Extract the [x, y] coordinate from the center of the cell holding the provided text.  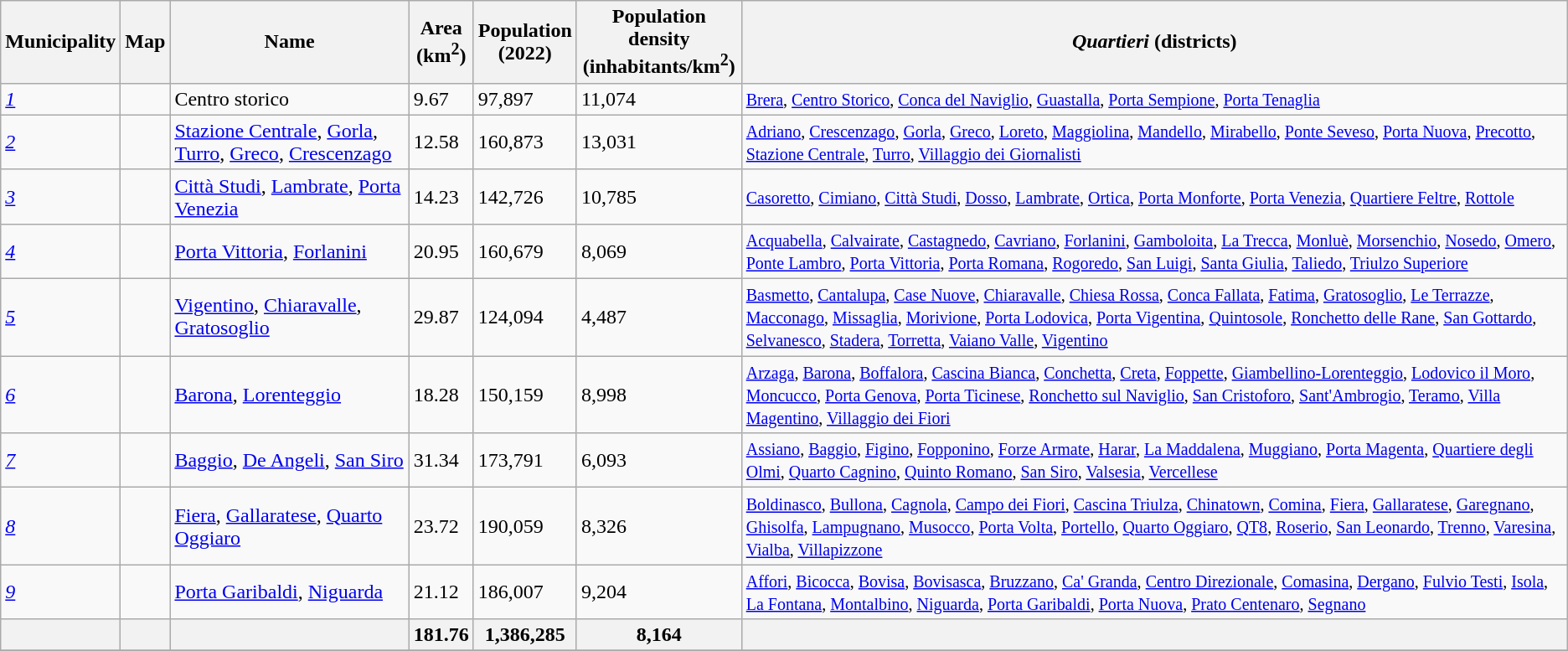
1,386,285 [524, 635]
160,873 [524, 142]
6,093 [658, 461]
29.87 [441, 318]
190,059 [524, 526]
13,031 [658, 142]
Barona, Lorenteggio [290, 395]
Casoretto, Cimiano, Città Studi, Dosso, Lambrate, Ortica, Porta Monforte, Porta Venezia, Quartiere Feltre, Rottole [1154, 196]
Baggio, De Angeli, San Siro [290, 461]
Centro storico [290, 99]
97,897 [524, 99]
1 [60, 99]
21.12 [441, 592]
Name [290, 42]
11,074 [658, 99]
18.28 [441, 395]
Area(km2) [441, 42]
Population density(inhabitants/km2) [658, 42]
8,326 [658, 526]
12.58 [441, 142]
5 [60, 318]
20.95 [441, 251]
4,487 [658, 318]
23.72 [441, 526]
10,785 [658, 196]
186,007 [524, 592]
8,069 [658, 251]
8 [60, 526]
4 [60, 251]
8,998 [658, 395]
181.76 [441, 635]
124,094 [524, 318]
Città Studi, Lambrate, Porta Venezia [290, 196]
Map [146, 42]
8,164 [658, 635]
Population(2022) [524, 42]
2 [60, 142]
7 [60, 461]
Fiera, Gallaratese, Quarto Oggiaro [290, 526]
150,159 [524, 395]
14.23 [441, 196]
Porta Vittoria, Forlanini [290, 251]
Stazione Centrale, Gorla, Turro, Greco, Crescenzago [290, 142]
142,726 [524, 196]
6 [60, 395]
Porta Garibaldi, Niguarda [290, 592]
Municipality [60, 42]
Brera, Centro Storico, Conca del Naviglio, Guastalla, Porta Sempione, Porta Tenaglia [1154, 99]
173,791 [524, 461]
9.67 [441, 99]
3 [60, 196]
160,679 [524, 251]
Vigentino, Chiaravalle, Gratosoglio [290, 318]
Quartieri (districts) [1154, 42]
9,204 [658, 592]
9 [60, 592]
31.34 [441, 461]
